Provide the [x, y] coordinate of the cell's center where the given text is located.  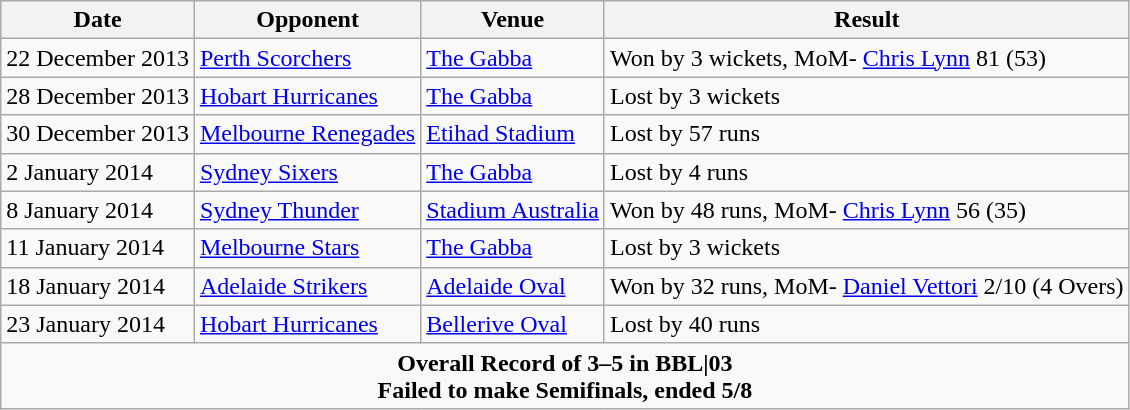
Sydney Thunder [307, 210]
Bellerive Oval [513, 324]
Won by 3 wickets, MoM- Chris Lynn 81 (53) [866, 58]
Opponent [307, 20]
Melbourne Renegades [307, 134]
2 January 2014 [98, 172]
Lost by 40 runs [866, 324]
28 December 2013 [98, 96]
Adelaide Oval [513, 286]
Lost by 4 runs [866, 172]
Melbourne Stars [307, 248]
Adelaide Strikers [307, 286]
Perth Scorchers [307, 58]
Stadium Australia [513, 210]
22 December 2013 [98, 58]
Lost by 57 runs [866, 134]
Sydney Sixers [307, 172]
8 January 2014 [98, 210]
Overall Record of 3–5 in BBL|03Failed to make Semifinals, ended 5/8 [565, 376]
Etihad Stadium [513, 134]
Won by 32 runs, MoM- Daniel Vettori 2/10 (4 Overs) [866, 286]
30 December 2013 [98, 134]
11 January 2014 [98, 248]
Venue [513, 20]
Won by 48 runs, MoM- Chris Lynn 56 (35) [866, 210]
23 January 2014 [98, 324]
Result [866, 20]
Date [98, 20]
18 January 2014 [98, 286]
